Extract the (X, Y) coordinate from the center of the cell holding the provided text.  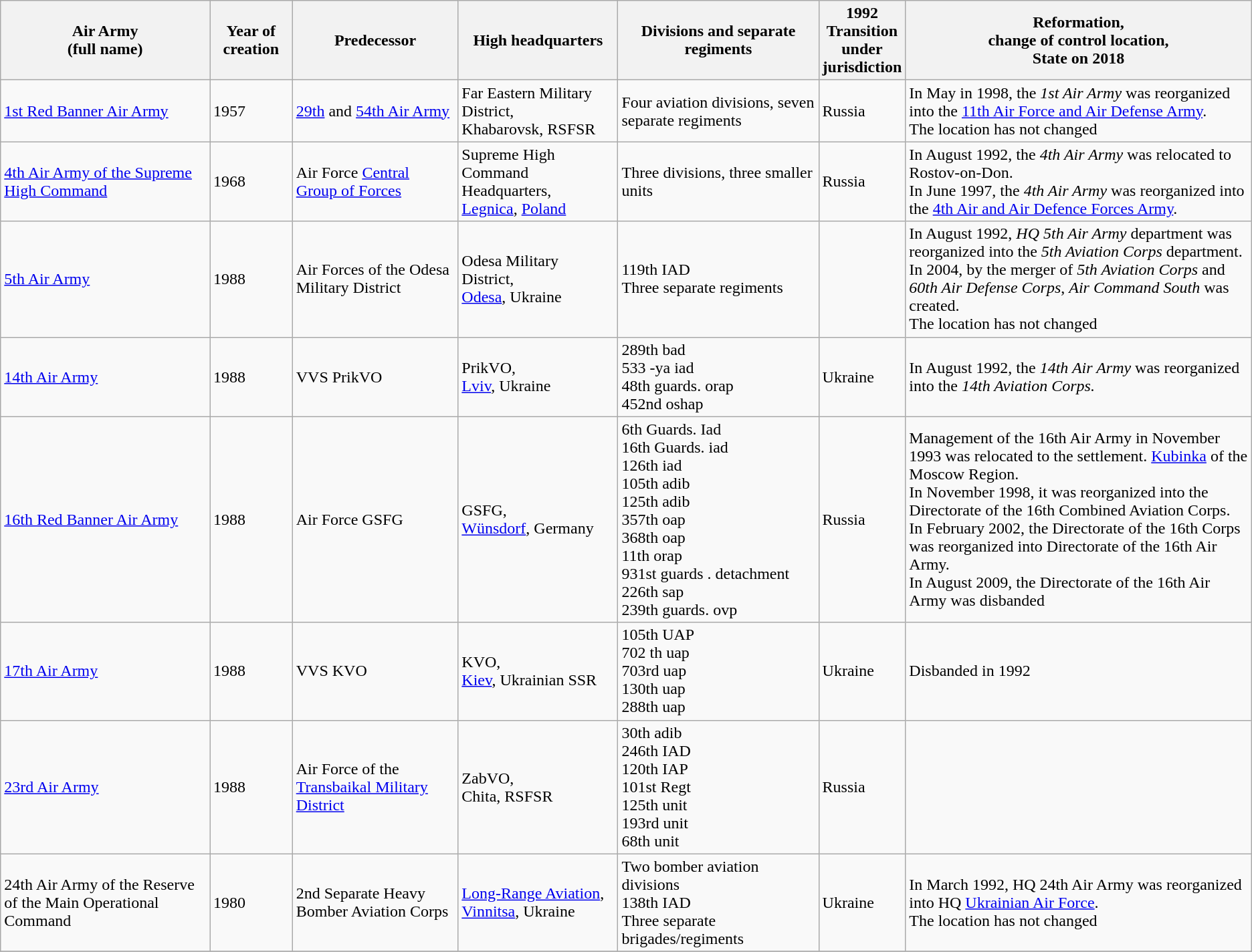
17th Air Army (106, 671)
5th Air Army (106, 279)
14th Air Army (106, 377)
289th bad533 -ya iad48th guards. orap452nd oshap (718, 377)
GSFG,Wünsdorf, Germany (538, 519)
Divisions and separate regiments (718, 40)
1957 (251, 111)
High headquarters (538, 40)
Supreme High Command Headquarters,Legnica, Poland (538, 182)
4th Air Army of the Supreme High Command (106, 182)
KVO,Kiev, Ukrainian SSR (538, 671)
105th UAP702 th uap703rd uap130th uap288th uap (718, 671)
ZabVO,Chita, RSFSR (538, 787)
1992Transitionunderjurisdiction (862, 40)
PrikVO,Lviv, Ukraine (538, 377)
Air Force of the Transbaikal Military District (375, 787)
Air Force Central Group of Forces (375, 182)
1st Red Banner Air Army (106, 111)
Odesa Military District,Odesa, Ukraine (538, 279)
2nd Separate Heavy Bomber Aviation Corps (375, 903)
29th and 54th Air Army (375, 111)
Disbanded in 1992 (1078, 671)
Four aviation divisions, seven separate regiments (718, 111)
VVS KVO (375, 671)
1968 (251, 182)
Long-Range Aviation,Vinnitsa, Ukraine (538, 903)
Year of creation (251, 40)
Air Forces of the Odesa Military District (375, 279)
Predecessor (375, 40)
In March 1992, HQ 24th Air Army was reorganized into HQ Ukrainian Air Force. The location has not changed (1078, 903)
23rd Air Army (106, 787)
Three divisions, three smaller units (718, 182)
24th Air Army of the Reserve of the Main Operational Command (106, 903)
30th adib246th IAD120th IAP101st Regt125th unit193rd unit68th unit (718, 787)
16th Red Banner Air Army (106, 519)
Two bomber aviation divisions138th IADThree separate brigades/regiments (718, 903)
1980 (251, 903)
6th Guards. Iad16th Guards. iad126th iad105th adib125th adib357th oap368th oap11th orap931st guards . detachment226th sap239th guards. ovp (718, 519)
VVS PrikVO (375, 377)
In August 1992, the 14th Air Army was reorganized into the 14th Aviation Corps. (1078, 377)
Far Eastern Military District,Khabarovsk, RSFSR (538, 111)
Air Force GSFG (375, 519)
Reformation,change of control location,State on 2018 (1078, 40)
In May in 1998, the 1st Air Army was reorganized into the 11th Air Force and Air Defense Army.The location has not changed (1078, 111)
Air Army(full name) (106, 40)
119th IADThree separate regiments (718, 279)
